From the cell containing the given text, extract its center point as (X, Y) coordinate. 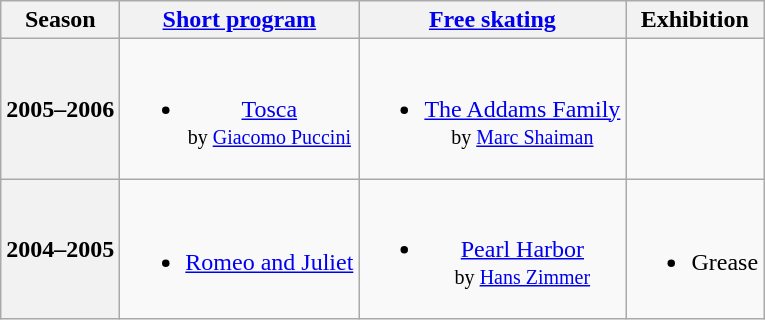
Grease (695, 249)
Pearl Harbor by Hans Zimmer (492, 249)
Short program (240, 20)
Exhibition (695, 20)
Free skating (492, 20)
Tosca by Giacomo Puccini (240, 109)
Season (60, 20)
2005–2006 (60, 109)
Romeo and Juliet (240, 249)
The Addams Family by Marc Shaiman (492, 109)
2004–2005 (60, 249)
